For the text-containing cell, return its midpoint in [x, y] coordinate format. 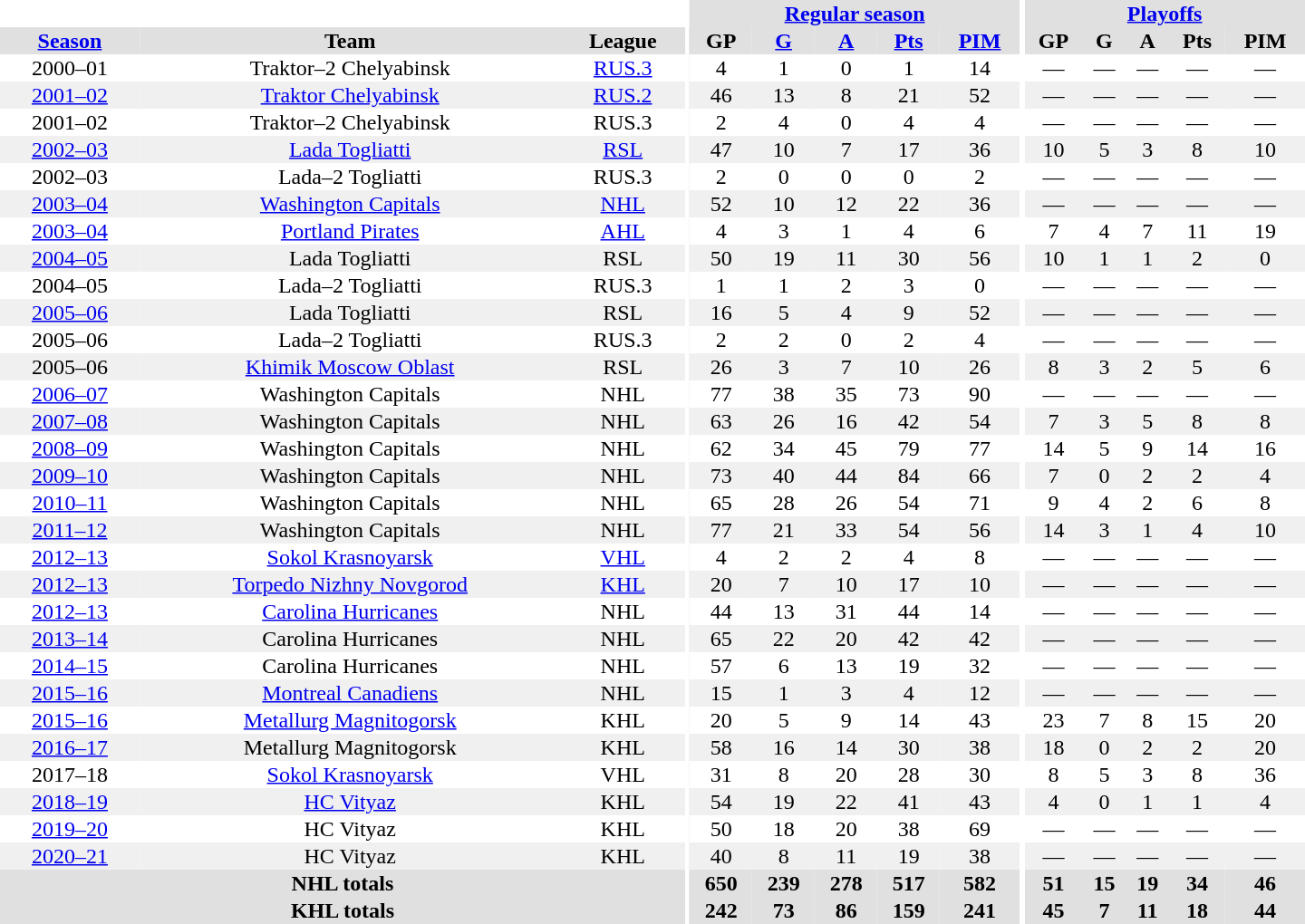
242 [721, 910]
2019–20 [70, 829]
86 [846, 910]
63 [721, 421]
517 [908, 883]
51 [1053, 883]
2018–19 [70, 802]
47 [721, 149]
582 [980, 883]
Regular season [855, 14]
35 [846, 394]
239 [783, 883]
84 [908, 476]
Khimik Moscow Oblast [350, 367]
2016–17 [70, 747]
2013–14 [70, 639]
2020–21 [70, 856]
Season [70, 41]
2006–07 [70, 394]
2007–08 [70, 421]
71 [980, 503]
Portland Pirates [350, 231]
241 [980, 910]
2008–09 [70, 448]
62 [721, 448]
RUS.2 [623, 95]
2000–01 [70, 68]
66 [980, 476]
2017–18 [70, 775]
278 [846, 883]
2011–12 [70, 530]
58 [721, 747]
Team [350, 41]
23 [1053, 720]
Torpedo Nizhny Novgorod [350, 584]
Montreal Canadiens [350, 693]
90 [980, 394]
33 [846, 530]
Traktor Chelyabinsk [350, 95]
2009–10 [70, 476]
2010–11 [70, 503]
League [623, 41]
2014–15 [70, 666]
79 [908, 448]
Playoffs [1165, 14]
KHL totals [343, 910]
32 [980, 666]
69 [980, 829]
NHL totals [343, 883]
AHL [623, 231]
41 [908, 802]
57 [721, 666]
650 [721, 883]
159 [908, 910]
